Return the [X, Y] coordinate for the center point of the cell that contains the specified text.  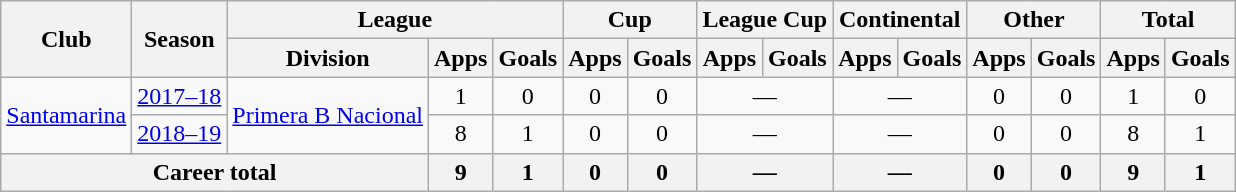
2018–19 [180, 134]
League Cup [765, 20]
League [395, 20]
Total [1168, 20]
Club [66, 39]
Season [180, 39]
Cup [630, 20]
Primera B Nacional [328, 115]
Other [1034, 20]
Division [328, 58]
Santamarina [66, 115]
2017–18 [180, 96]
Continental [900, 20]
Career total [215, 172]
